Return the (x, y) coordinate for the center point of the cell that contains the specified text.  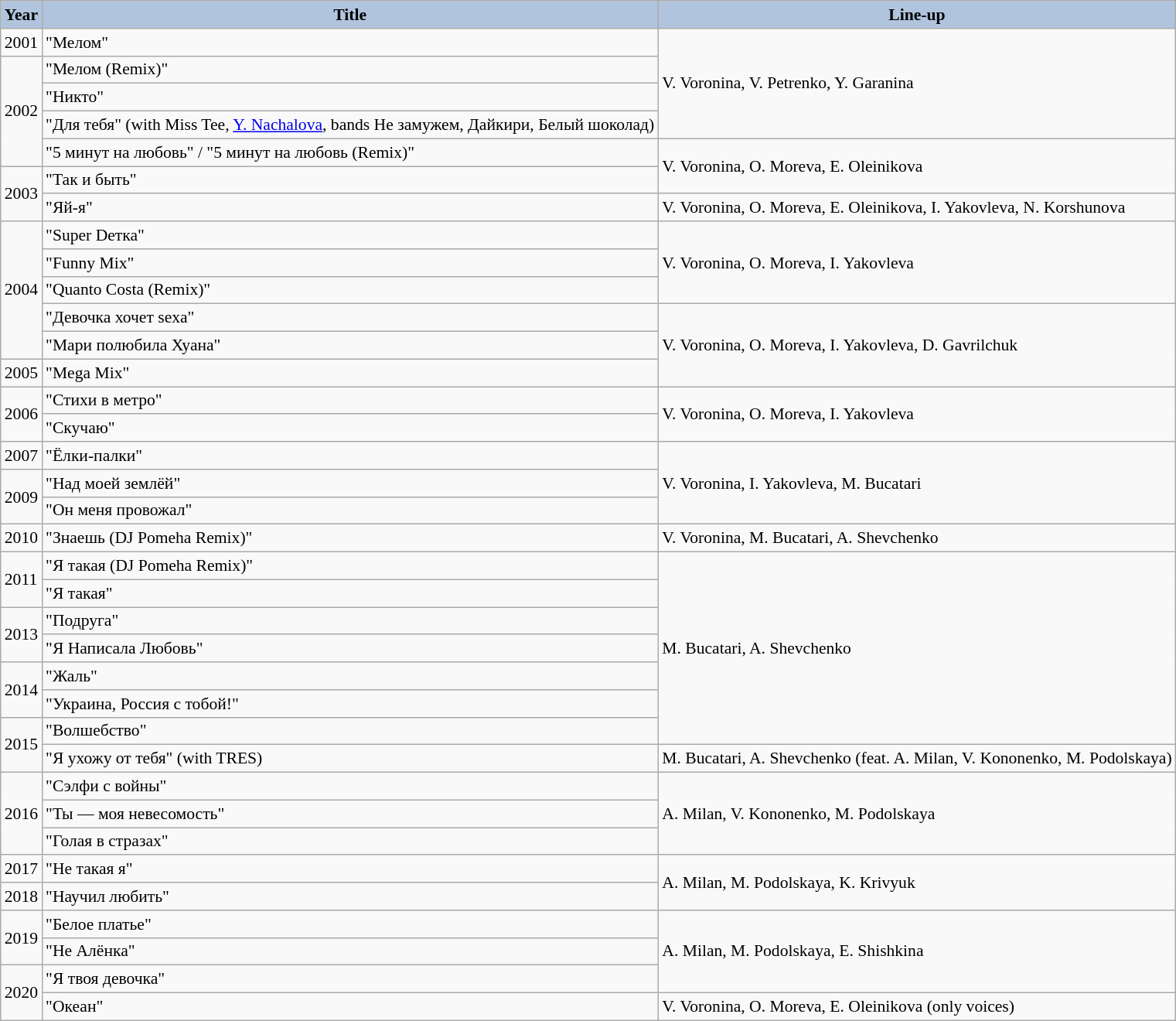
"Quanto Costa (Remix)" (349, 290)
"Белое платье" (349, 924)
"Я Написала Любовь" (349, 649)
"Океан" (349, 1007)
"Ты — моя невесомость" (349, 814)
"Знаешь (DJ Pomeha Remix)" (349, 538)
V. Voronina, O. Moreva, E. Oleinikova (only voices) (917, 1007)
2009 (22, 497)
"Голая в стразах" (349, 842)
"Мари полюбила Хуана" (349, 346)
"Стихи в метро" (349, 401)
V. Voronina, O. Moreva, I. Yakovleva, D. Gavrilchuk (917, 345)
"Я ухожу от тебя" (with TRES) (349, 759)
2007 (22, 456)
A. Milan, M. Podolskaya, K. Krivyuk (917, 883)
"Не такая я" (349, 869)
"Мелом (Remix)" (349, 70)
"Сэлфи с войны" (349, 787)
2014 (22, 690)
"Девочка хочет sexa" (349, 318)
"Яй-я" (349, 208)
2020 (22, 993)
Year (22, 15)
"Мелом" (349, 43)
V. Voronina, I. Yakovleva, M. Bucatari (917, 483)
2003 (22, 193)
V. Voronina, V. Petrenko, Y. Garanina (917, 84)
"Я такая (DJ Pomeha Remix)" (349, 566)
"Никто" (349, 97)
V. Voronina, M. Bucatari, A. Shevchenko (917, 538)
"Над моей землёй" (349, 483)
2016 (22, 814)
2006 (22, 415)
2004 (22, 290)
"Не Алёнка" (349, 951)
"Научил любить" (349, 896)
"Он меня провожал" (349, 510)
"Super Dетка" (349, 235)
2017 (22, 869)
"Так и быть" (349, 180)
2002 (22, 111)
"Подруга" (349, 621)
V. Voronina, O. Moreva, E. Oleinikova (917, 166)
2015 (22, 744)
Line-up (917, 15)
"Волшебство" (349, 731)
"Funny Mix" (349, 263)
2005 (22, 373)
"Украина, Россия с тобой!" (349, 704)
"Жаль" (349, 676)
M. Bucatari, A. Shevchenko (feat. A. Milan, V. Kononenko, M. Podolskaya) (917, 759)
M. Bucatari, A. Shevchenko (917, 648)
A. Milan, M. Podolskaya, E. Shishkina (917, 951)
"Ёлки-палки" (349, 456)
Title (349, 15)
"Mega Mix" (349, 373)
2011 (22, 580)
2018 (22, 896)
2013 (22, 634)
"5 минут на любовь" / "5 минут на любовь (Remix)" (349, 152)
"Я твоя девочка" (349, 979)
"Я такая" (349, 593)
"Для тебя" (with Miss Tee, Y. Nachalova, bands Не замужем, Дайкири, Белый шоколад) (349, 125)
2001 (22, 43)
A. Milan, V. Kononenko, M. Podolskaya (917, 814)
"Скучаю" (349, 429)
V. Voronina, O. Moreva, E. Oleinikova, I. Yakovleva, N. Korshunova (917, 208)
2019 (22, 937)
2010 (22, 538)
